Output the (x, y) coordinate of the center of the cell containing the given text.  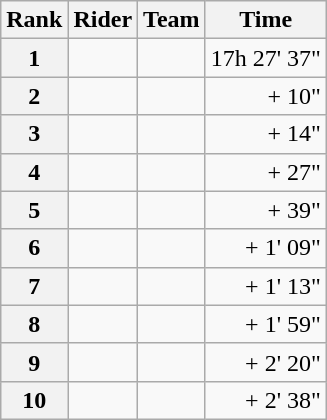
+ 2' 38" (266, 400)
Rider (103, 20)
3 (34, 134)
+ 2' 20" (266, 362)
+ 10" (266, 96)
+ 39" (266, 210)
1 (34, 58)
17h 27' 37" (266, 58)
+ 14" (266, 134)
Team (172, 20)
+ 27" (266, 172)
6 (34, 248)
Rank (34, 20)
+ 1' 13" (266, 286)
9 (34, 362)
+ 1' 09" (266, 248)
4 (34, 172)
7 (34, 286)
10 (34, 400)
2 (34, 96)
5 (34, 210)
Time (266, 20)
8 (34, 324)
+ 1' 59" (266, 324)
